Output the [x, y] coordinate of the center of the cell containing the given text.  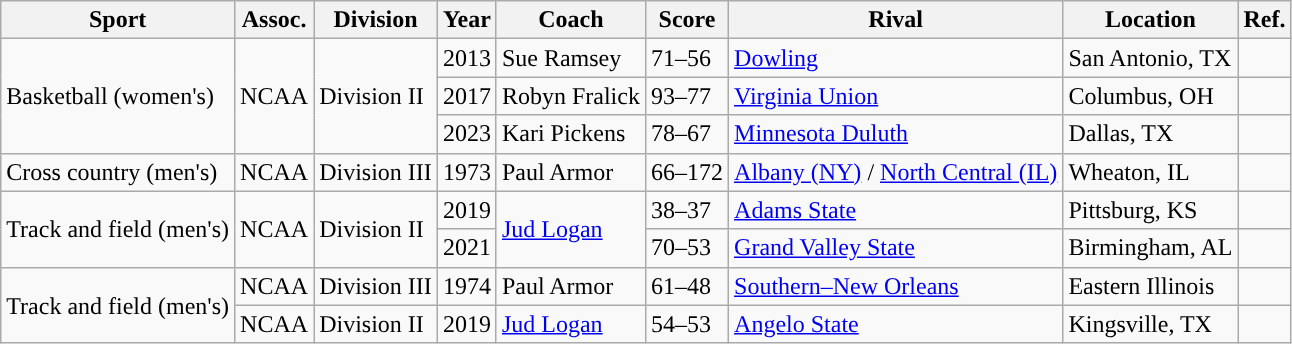
Grand Valley State [896, 248]
Sue Ramsey [570, 58]
71–56 [686, 58]
Minnesota Duluth [896, 134]
78–67 [686, 134]
70–53 [686, 248]
Dallas, TX [1150, 134]
Wheaton, IL [1150, 172]
Year [466, 20]
54–53 [686, 324]
Angelo State [896, 324]
Basketball (women's) [118, 96]
93–77 [686, 96]
Pittsburg, KS [1150, 210]
Rival [896, 20]
2017 [466, 96]
1974 [466, 286]
38–37 [686, 210]
Cross country (men's) [118, 172]
Coach [570, 20]
61–48 [686, 286]
Columbus, OH [1150, 96]
Adams State [896, 210]
Ref. [1264, 20]
Eastern Illinois [1150, 286]
Location [1150, 20]
Birmingham, AL [1150, 248]
Kari Pickens [570, 134]
Robyn Fralick [570, 96]
Virginia Union [896, 96]
Assoc. [274, 20]
Dowling [896, 58]
2023 [466, 134]
Southern–New Orleans [896, 286]
Sport [118, 20]
1973 [466, 172]
San Antonio, TX [1150, 58]
Score [686, 20]
66–172 [686, 172]
2021 [466, 248]
2013 [466, 58]
Division [376, 20]
Kingsville, TX [1150, 324]
Albany (NY) / North Central (IL) [896, 172]
